From the cell containing the given text, extract its center point as (x, y) coordinate. 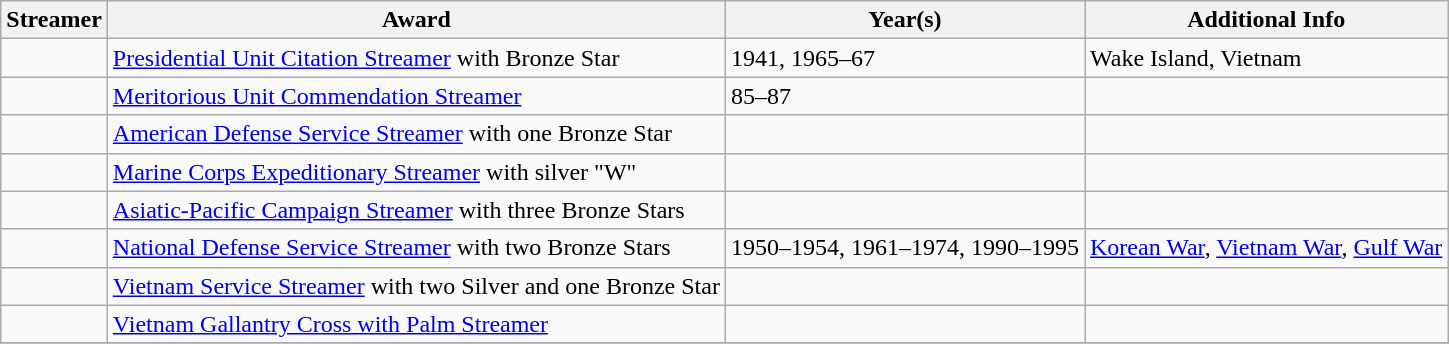
Korean War, Vietnam War, Gulf War (1266, 248)
1941, 1965–67 (904, 58)
Marine Corps Expeditionary Streamer with silver "W" (416, 172)
Meritorious Unit Commendation Streamer (416, 96)
Year(s) (904, 20)
Vietnam Service Streamer with two Silver and one Bronze Star (416, 286)
Vietnam Gallantry Cross with Palm Streamer (416, 324)
Wake Island, Vietnam (1266, 58)
Streamer (54, 20)
1950–1954, 1961–1974, 1990–1995 (904, 248)
Asiatic-Pacific Campaign Streamer with three Bronze Stars (416, 210)
Presidential Unit Citation Streamer with Bronze Star (416, 58)
85–87 (904, 96)
American Defense Service Streamer with one Bronze Star (416, 134)
National Defense Service Streamer with two Bronze Stars (416, 248)
Additional Info (1266, 20)
Award (416, 20)
